Return the [x, y] coordinate for the center point of the cell that contains the specified text.  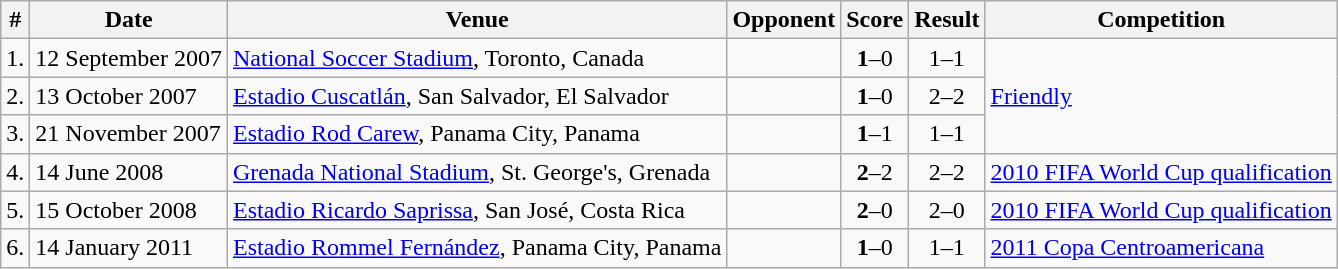
3. [16, 134]
4. [16, 172]
# [16, 20]
1. [16, 58]
2. [16, 96]
5. [16, 210]
13 October 2007 [129, 96]
14 June 2008 [129, 172]
Estadio Rod Carew, Panama City, Panama [478, 134]
6. [16, 248]
14 January 2011 [129, 248]
Score [875, 20]
Opponent [784, 20]
Estadio Ricardo Saprissa, San José, Costa Rica [478, 210]
Venue [478, 20]
21 November 2007 [129, 134]
National Soccer Stadium, Toronto, Canada [478, 58]
2011 Copa Centroamericana [1161, 248]
Competition [1161, 20]
Grenada National Stadium, St. George's, Grenada [478, 172]
12 September 2007 [129, 58]
Estadio Cuscatlán, San Salvador, El Salvador [478, 96]
Estadio Rommel Fernández, Panama City, Panama [478, 248]
15 October 2008 [129, 210]
Date [129, 20]
Result [947, 20]
Friendly [1161, 96]
